Scan for the cell matching the given text and deliver its [X, Y] coordinate at center. 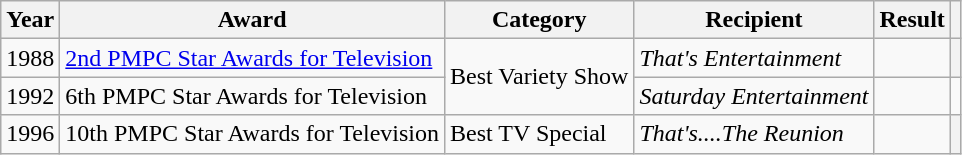
Saturday Entertainment [754, 96]
6th PMPC Star Awards for Television [252, 96]
Best Variety Show [540, 77]
1992 [30, 96]
2nd PMPC Star Awards for Television [252, 58]
Recipient [754, 20]
Result [912, 20]
Category [540, 20]
Best TV Special [540, 134]
Award [252, 20]
10th PMPC Star Awards for Television [252, 134]
1996 [30, 134]
1988 [30, 58]
Year [30, 20]
That's....The Reunion [754, 134]
That's Entertainment [754, 58]
